Pinpoint the cell where the given text exists, returning its [X, Y] midpoint coordinate. 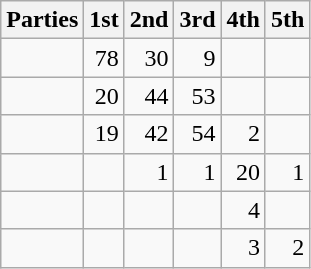
4 [243, 210]
78 [104, 58]
44 [149, 96]
9 [198, 58]
53 [198, 96]
19 [104, 134]
30 [149, 58]
3 [243, 248]
54 [198, 134]
1st [104, 20]
4th [243, 20]
42 [149, 134]
5th [287, 20]
Parties [42, 20]
3rd [198, 20]
2nd [149, 20]
